From the cell containing the given text, extract its center point as [x, y] coordinate. 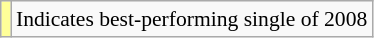
Indicates best-performing single of 2008 [192, 19]
